Return [X, Y] of the center of cell containing provided text 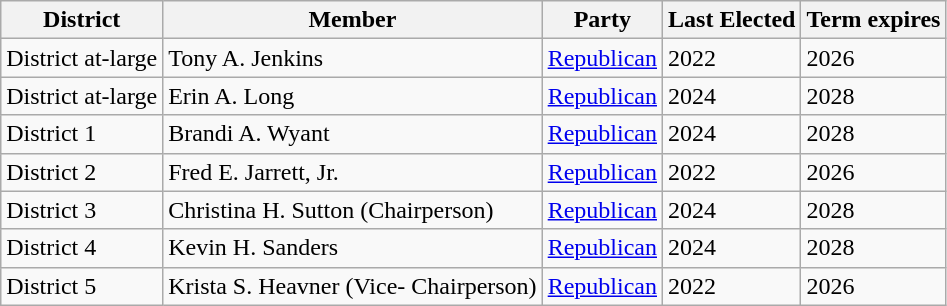
Last Elected [732, 20]
District 5 [82, 286]
Krista S. Heavner (Vice- Chairperson) [353, 286]
Tony A. Jenkins [353, 58]
Member [353, 20]
Erin A. Long [353, 96]
District 3 [82, 210]
District 1 [82, 134]
District 4 [82, 248]
Party [602, 20]
District [82, 20]
Fred E. Jarrett, Jr. [353, 172]
Brandi A. Wyant [353, 134]
Christina H. Sutton (Chairperson) [353, 210]
Term expires [874, 20]
Kevin H. Sanders [353, 248]
District 2 [82, 172]
